Locate the cell with the specified text and output its (X, Y) center coordinate. 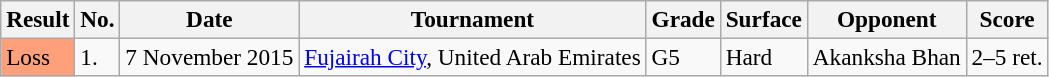
1. (98, 57)
Result (38, 19)
Loss (38, 57)
G5 (683, 57)
Fujairah City, United Arab Emirates (472, 57)
Score (1007, 19)
Hard (764, 57)
Grade (683, 19)
7 November 2015 (210, 57)
Tournament (472, 19)
Akanksha Bhan (886, 57)
Surface (764, 19)
2–5 ret. (1007, 57)
Opponent (886, 19)
Date (210, 19)
No. (98, 19)
